Extract the (X, Y) coordinate from the center of the cell holding the provided text.  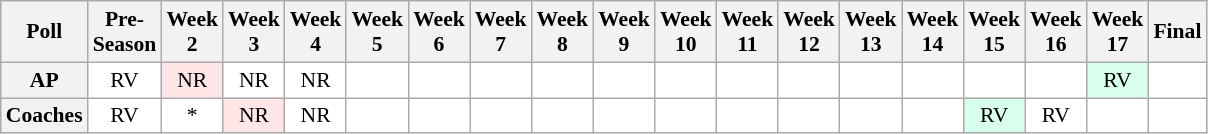
Week4 (316, 32)
Pre-Season (125, 32)
Week3 (254, 32)
Week13 (871, 32)
Week8 (562, 32)
Week5 (377, 32)
Final (1177, 32)
Week15 (994, 32)
Week17 (1118, 32)
Week9 (624, 32)
Week2 (192, 32)
Week16 (1056, 32)
Week10 (686, 32)
Coaches (44, 116)
Week14 (933, 32)
AP (44, 80)
Week12 (809, 32)
Week11 (748, 32)
Poll (44, 32)
* (192, 116)
Week7 (501, 32)
Week6 (439, 32)
